Scan for the cell matching the given text and deliver its (x, y) coordinate at center. 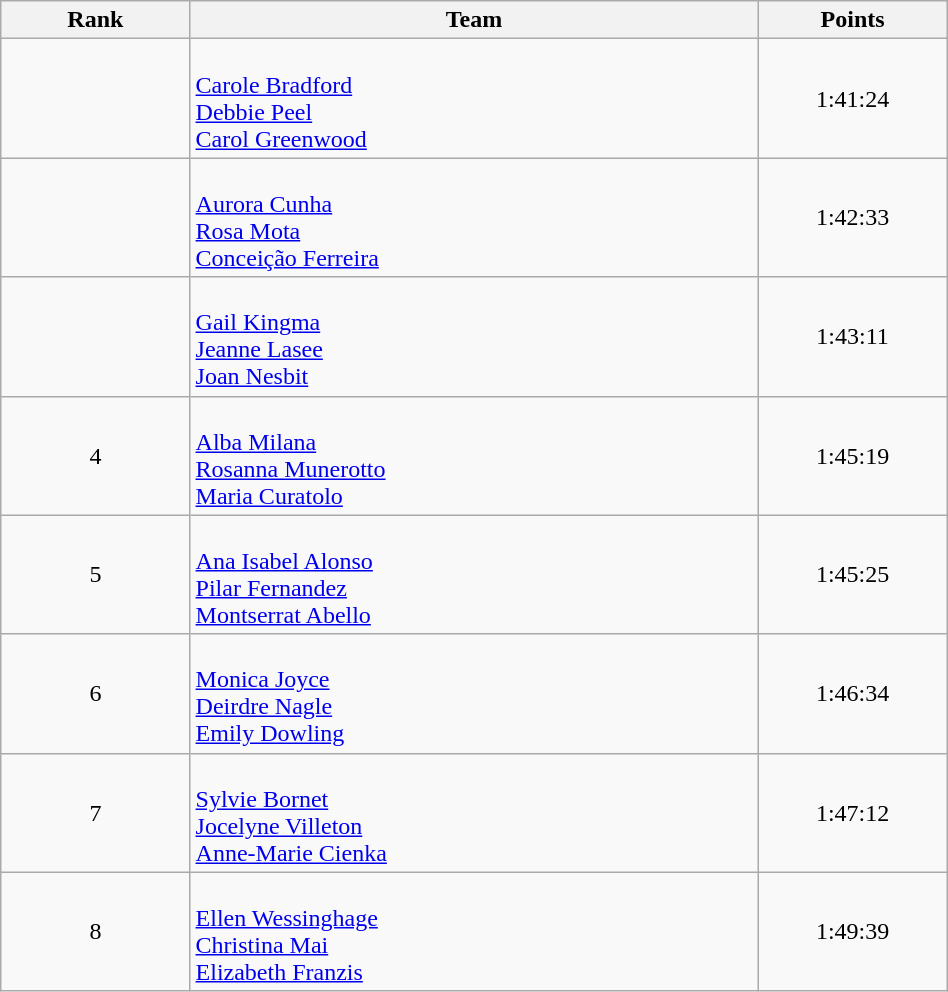
Gail KingmaJeanne LaseeJoan Nesbit (474, 336)
Aurora CunhaRosa MotaConceição Ferreira (474, 218)
Sylvie BornetJocelyne VilletonAnne-Marie Cienka (474, 812)
Team (474, 20)
7 (96, 812)
Rank (96, 20)
4 (96, 456)
1:42:33 (852, 218)
Alba MilanaRosanna MunerottoMaria Curatolo (474, 456)
1:46:34 (852, 694)
1:49:39 (852, 932)
1:45:25 (852, 574)
8 (96, 932)
5 (96, 574)
Monica JoyceDeirdre NagleEmily Dowling (474, 694)
1:43:11 (852, 336)
Points (852, 20)
Ana Isabel AlonsoPilar FernandezMontserrat Abello (474, 574)
1:41:24 (852, 98)
Carole BradfordDebbie PeelCarol Greenwood (474, 98)
Ellen WessinghageChristina MaiElizabeth Franzis (474, 932)
6 (96, 694)
1:45:19 (852, 456)
1:47:12 (852, 812)
